From the cell containing the given text, extract its center point as [X, Y] coordinate. 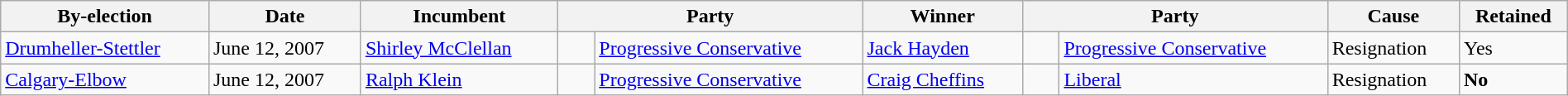
Jack Hayden [943, 48]
Calgary-Elbow [105, 79]
Drumheller-Stettler [105, 48]
Cause [1393, 17]
No [1513, 79]
Craig Cheffins [943, 79]
Retained [1513, 17]
Liberal [1193, 79]
Yes [1513, 48]
Ralph Klein [459, 79]
Date [284, 17]
Shirley McClellan [459, 48]
Incumbent [459, 17]
By-election [105, 17]
Winner [943, 17]
